Extract the (X, Y) coordinate from the center of the cell holding the provided text.  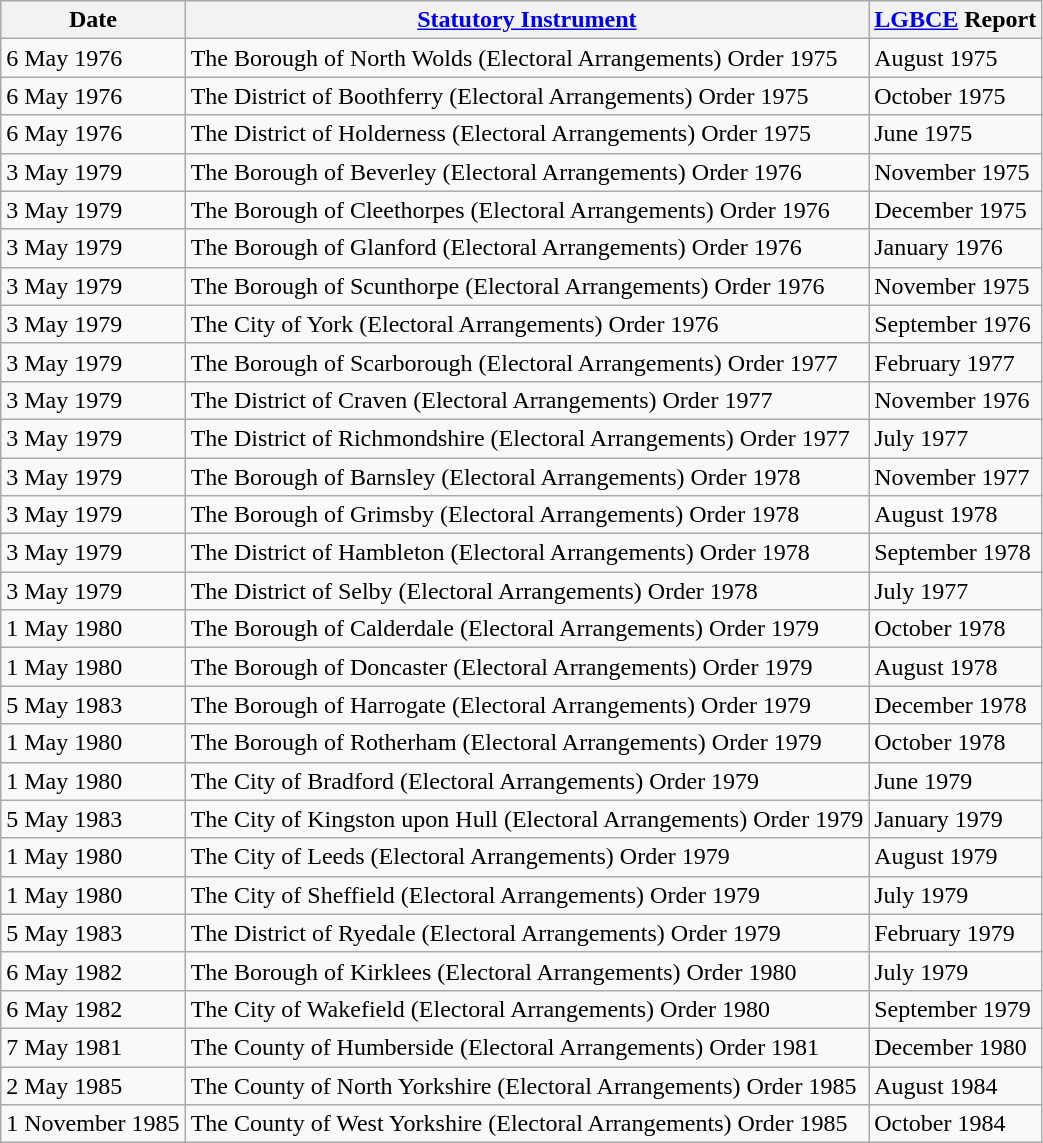
September 1979 (956, 1009)
The City of York (Electoral Arrangements) Order 1976 (527, 324)
The Borough of Barnsley (Electoral Arrangements) Order 1978 (527, 477)
The City of Leeds (Electoral Arrangements) Order 1979 (527, 857)
The City of Wakefield (Electoral Arrangements) Order 1980 (527, 1009)
The District of Selby (Electoral Arrangements) Order 1978 (527, 591)
The City of Sheffield (Electoral Arrangements) Order 1979 (527, 895)
The Borough of Glanford (Electoral Arrangements) Order 1976 (527, 248)
August 1975 (956, 58)
The Borough of Beverley (Electoral Arrangements) Order 1976 (527, 172)
The Borough of North Wolds (Electoral Arrangements) Order 1975 (527, 58)
The Borough of Doncaster (Electoral Arrangements) Order 1979 (527, 667)
Date (93, 20)
The City of Bradford (Electoral Arrangements) Order 1979 (527, 781)
2 May 1985 (93, 1085)
The District of Richmondshire (Electoral Arrangements) Order 1977 (527, 438)
The Borough of Grimsby (Electoral Arrangements) Order 1978 (527, 515)
November 1977 (956, 477)
The Borough of Scunthorpe (Electoral Arrangements) Order 1976 (527, 286)
The District of Ryedale (Electoral Arrangements) Order 1979 (527, 933)
November 1976 (956, 400)
The Borough of Calderdale (Electoral Arrangements) Order 1979 (527, 629)
The Borough of Kirklees (Electoral Arrangements) Order 1980 (527, 971)
October 1984 (956, 1124)
February 1979 (956, 933)
December 1978 (956, 705)
The District of Holderness (Electoral Arrangements) Order 1975 (527, 134)
October 1975 (956, 96)
August 1979 (956, 857)
The Borough of Harrogate (Electoral Arrangements) Order 1979 (527, 705)
The County of West Yorkshire (Electoral Arrangements) Order 1985 (527, 1124)
The City of Kingston upon Hull (Electoral Arrangements) Order 1979 (527, 819)
The District of Boothferry (Electoral Arrangements) Order 1975 (527, 96)
The District of Hambleton (Electoral Arrangements) Order 1978 (527, 553)
The Borough of Scarborough (Electoral Arrangements) Order 1977 (527, 362)
September 1978 (956, 553)
The Borough of Rotherham (Electoral Arrangements) Order 1979 (527, 743)
December 1975 (956, 210)
1 November 1985 (93, 1124)
LGBCE Report (956, 20)
February 1977 (956, 362)
December 1980 (956, 1047)
January 1976 (956, 248)
Statutory Instrument (527, 20)
7 May 1981 (93, 1047)
The County of Humberside (Electoral Arrangements) Order 1981 (527, 1047)
June 1979 (956, 781)
January 1979 (956, 819)
September 1976 (956, 324)
June 1975 (956, 134)
The District of Craven (Electoral Arrangements) Order 1977 (527, 400)
The Borough of Cleethorpes (Electoral Arrangements) Order 1976 (527, 210)
August 1984 (956, 1085)
The County of North Yorkshire (Electoral Arrangements) Order 1985 (527, 1085)
